Detect which cell encompasses the target text, then output its [X, Y] center coordinate. 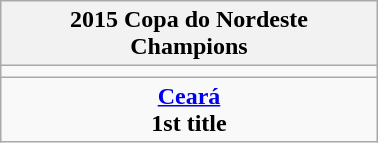
2015 Copa do NordesteChampions [189, 34]
Ceará1st title [189, 110]
